Detect which cell encompasses the target text, then output its (X, Y) center coordinate. 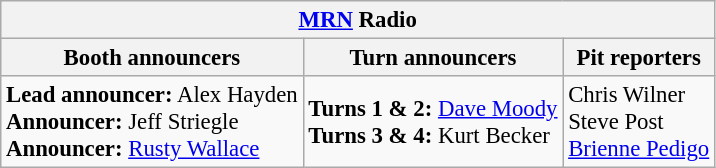
Turns 1 & 2: Dave MoodyTurns 3 & 4: Kurt Becker (433, 122)
Pit reporters (639, 58)
Turn announcers (433, 58)
Booth announcers (152, 58)
Chris WilnerSteve PostBrienne Pedigo (639, 122)
MRN Radio (358, 20)
Lead announcer: Alex HaydenAnnouncer: Jeff StriegleAnnouncer: Rusty Wallace (152, 122)
